Scan for the cell matching the given text and deliver its [X, Y] coordinate at center. 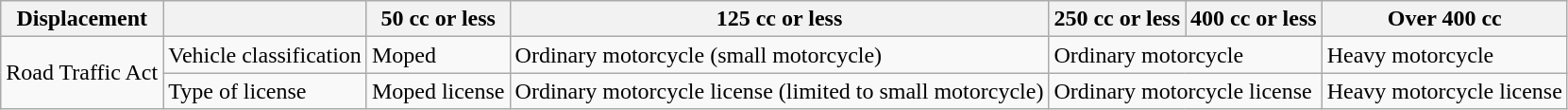
400 cc or less [1254, 19]
Displacement [82, 19]
50 cc or less [438, 19]
Type of license [265, 91]
Ordinary motorcycle license (limited to small motorcycle) [780, 91]
Road Traffic Act [82, 73]
Ordinary motorcycle (small motorcycle) [780, 55]
Ordinary motorcycle [1186, 55]
Heavy motorcycle license [1444, 91]
Heavy motorcycle [1444, 55]
Moped [438, 55]
250 cc or less [1118, 19]
Ordinary motorcycle license [1186, 91]
Over 400 cc [1444, 19]
Vehicle classification [265, 55]
Moped license [438, 91]
125 cc or less [780, 19]
